Identify which cell holds the provided text, then report its (X, Y) central coordinate. 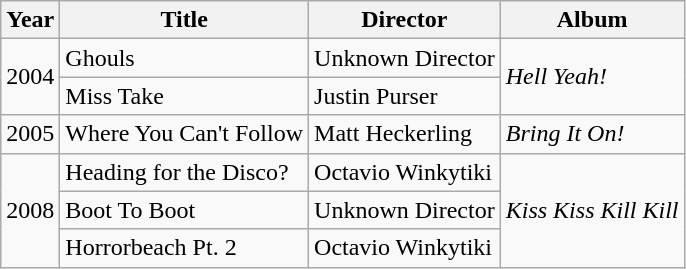
Album (592, 20)
2008 (30, 210)
Director (405, 20)
Kiss Kiss Kill Kill (592, 210)
Hell Yeah! (592, 77)
2005 (30, 134)
Boot To Boot (184, 210)
Title (184, 20)
Matt Heckerling (405, 134)
Ghouls (184, 58)
2004 (30, 77)
Justin Purser (405, 96)
Where You Can't Follow (184, 134)
Miss Take (184, 96)
Bring It On! (592, 134)
Horrorbeach Pt. 2 (184, 248)
Year (30, 20)
Heading for the Disco? (184, 172)
